Return the [X, Y] coordinate for the center point of the cell that contains the specified text.  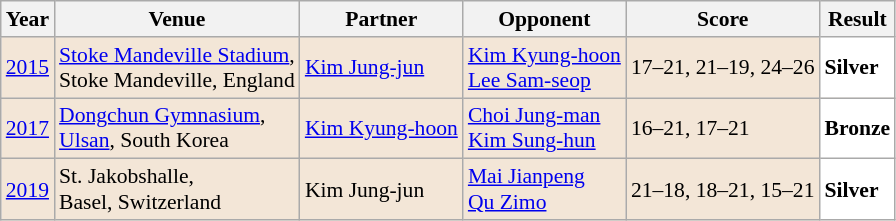
2019 [28, 190]
2017 [28, 128]
Kim Kyung-hoon [382, 128]
Bronze [857, 128]
2015 [28, 68]
Opponent [544, 19]
17–21, 21–19, 24–26 [723, 68]
St. Jakobshalle,Basel, Switzerland [177, 190]
21–18, 18–21, 15–21 [723, 190]
Year [28, 19]
Kim Kyung-hoon Lee Sam-seop [544, 68]
Score [723, 19]
Partner [382, 19]
Stoke Mandeville Stadium,Stoke Mandeville, England [177, 68]
Mai Jianpeng Qu Zimo [544, 190]
Choi Jung-man Kim Sung-hun [544, 128]
16–21, 17–21 [723, 128]
Dongchun Gymnasium,Ulsan, South Korea [177, 128]
Result [857, 19]
Venue [177, 19]
